Detect which cell encompasses the target text, then output its [x, y] center coordinate. 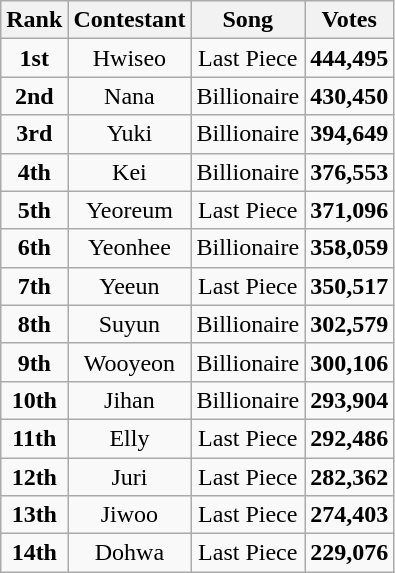
Juri [130, 477]
10th [34, 400]
12th [34, 477]
292,486 [350, 438]
7th [34, 286]
Votes [350, 20]
300,106 [350, 362]
282,362 [350, 477]
371,096 [350, 210]
Yeoreum [130, 210]
302,579 [350, 324]
11th [34, 438]
Yeonhee [130, 248]
8th [34, 324]
Contestant [130, 20]
Jiwoo [130, 515]
Jihan [130, 400]
Kei [130, 172]
9th [34, 362]
3rd [34, 134]
14th [34, 553]
350,517 [350, 286]
444,495 [350, 58]
Nana [130, 96]
13th [34, 515]
6th [34, 248]
Hwiseo [130, 58]
4th [34, 172]
430,450 [350, 96]
229,076 [350, 553]
293,904 [350, 400]
Wooyeon [130, 362]
2nd [34, 96]
Dohwa [130, 553]
1st [34, 58]
Yeeun [130, 286]
Suyun [130, 324]
394,649 [350, 134]
274,403 [350, 515]
358,059 [350, 248]
5th [34, 210]
Song [248, 20]
Elly [130, 438]
Rank [34, 20]
Yuki [130, 134]
376,553 [350, 172]
